Pinpoint the cell where the given text exists, returning its (X, Y) midpoint coordinate. 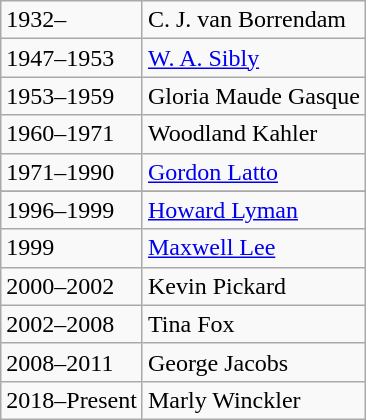
1947–1953 (72, 58)
C. J. van Borrendam (254, 20)
W. A. Sibly (254, 58)
2018–Present (72, 400)
2008–2011 (72, 362)
Howard Lyman (254, 210)
1932– (72, 20)
1996–1999 (72, 210)
2000–2002 (72, 286)
Maxwell Lee (254, 248)
Gloria Maude Gasque (254, 96)
Tina Fox (254, 324)
Marly Winckler (254, 400)
1971–1990 (72, 172)
1960–1971 (72, 134)
Gordon Latto (254, 172)
1999 (72, 248)
George Jacobs (254, 362)
2002–2008 (72, 324)
Kevin Pickard (254, 286)
1953–1959 (72, 96)
Woodland Kahler (254, 134)
